Identify which cell holds the provided text, then report its [x, y] central coordinate. 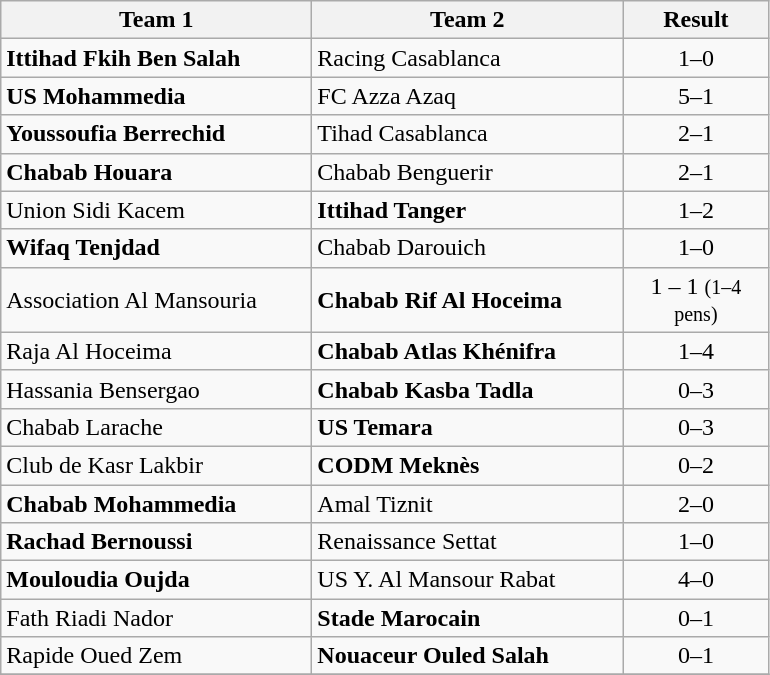
Wifaq Tenjdad [156, 248]
Chabab Rif Al Hoceima [468, 300]
5–1 [696, 96]
Rachad Bernoussi [156, 542]
Hassania Bensergao [156, 389]
Youssoufia Berrechid [156, 134]
Chabab Larache [156, 427]
Mouloudia Oujda [156, 580]
Nouaceur Ouled Salah [468, 656]
Amal Tiznit [468, 503]
1 – 1 (1–4 pens) [696, 300]
0–2 [696, 465]
Chabab Atlas Khénifra [468, 351]
Stade Marocain [468, 618]
Association Al Mansouria [156, 300]
US Temara [468, 427]
Chabab Mohammedia [156, 503]
CODM Meknès [468, 465]
Result [696, 20]
US Y. Al Mansour Rabat [468, 580]
1–2 [696, 210]
Ittihad Fkih Ben Salah [156, 58]
2–0 [696, 503]
Chabab Houara [156, 172]
4–0 [696, 580]
Team 1 [156, 20]
Club de Kasr Lakbir [156, 465]
Chabab Darouich [468, 248]
Chabab Benguerir [468, 172]
Raja Al Hoceima [156, 351]
Racing Casablanca [468, 58]
Union Sidi Kacem [156, 210]
Team 2 [468, 20]
FC Azza Azaq [468, 96]
Renaissance Settat [468, 542]
1–4 [696, 351]
Chabab Kasba Tadla [468, 389]
US Mohammedia [156, 96]
Rapide Oued Zem [156, 656]
Ittihad Tanger [468, 210]
Fath Riadi Nador [156, 618]
Tihad Casablanca [468, 134]
